Extract the (x, y) coordinate from the center of the cell holding the provided text.  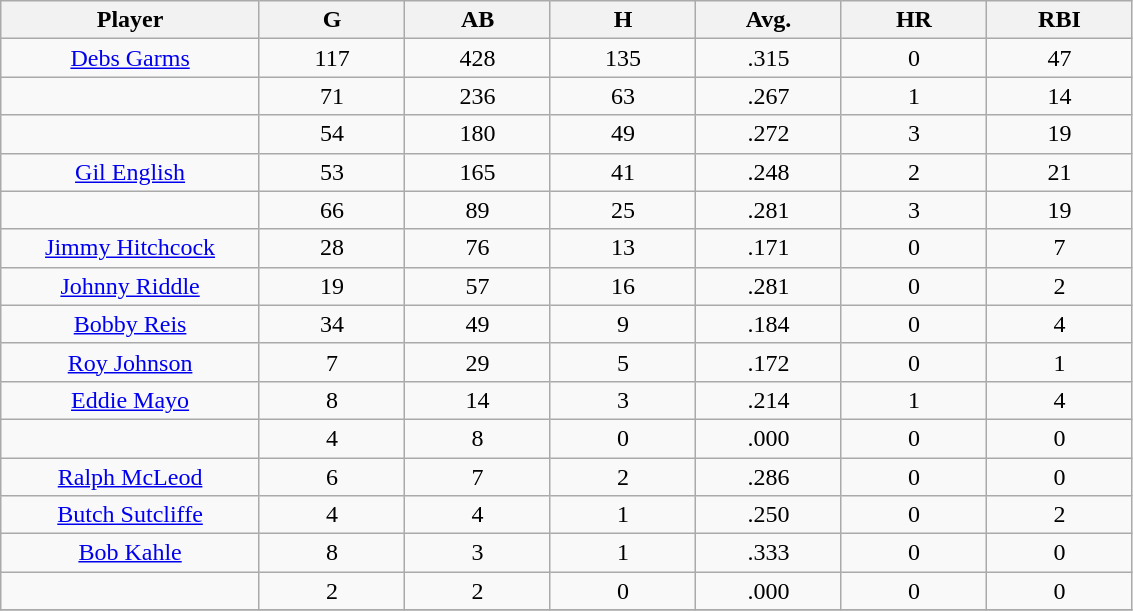
236 (478, 96)
428 (478, 58)
Johnny Riddle (130, 286)
.272 (768, 134)
165 (478, 172)
76 (478, 248)
34 (332, 324)
.248 (768, 172)
.184 (768, 324)
13 (622, 248)
Butch Sutcliffe (130, 515)
Eddie Mayo (130, 400)
H (622, 20)
29 (478, 362)
63 (622, 96)
Avg. (768, 20)
5 (622, 362)
RBI (1060, 20)
.267 (768, 96)
AB (478, 20)
117 (332, 58)
66 (332, 210)
.333 (768, 553)
16 (622, 286)
.315 (768, 58)
89 (478, 210)
G (332, 20)
.171 (768, 248)
Jimmy Hitchcock (130, 248)
.172 (768, 362)
21 (1060, 172)
28 (332, 248)
47 (1060, 58)
Bobby Reis (130, 324)
Roy Johnson (130, 362)
9 (622, 324)
Gil English (130, 172)
HR (914, 20)
.214 (768, 400)
57 (478, 286)
25 (622, 210)
180 (478, 134)
71 (332, 96)
135 (622, 58)
.286 (768, 477)
Debs Garms (130, 58)
Bob Kahle (130, 553)
.250 (768, 515)
Player (130, 20)
53 (332, 172)
Ralph McLeod (130, 477)
6 (332, 477)
41 (622, 172)
54 (332, 134)
